Output the [x, y] coordinate of the center of the cell containing the given text.  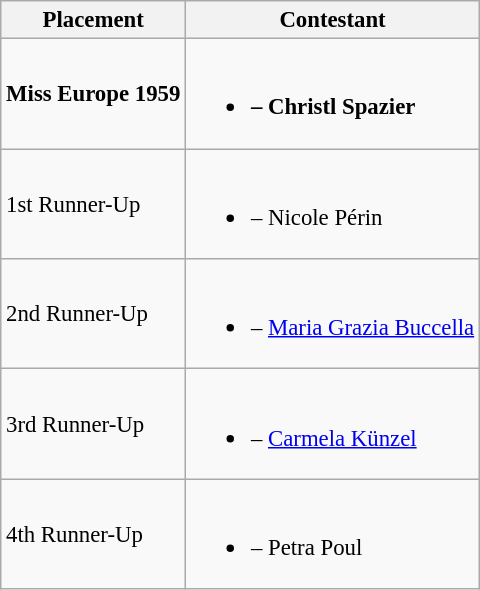
Contestant [333, 20]
– Nicole Périn [333, 204]
– Maria Grazia Buccella [333, 314]
– Petra Poul [333, 534]
2nd Runner-Up [94, 314]
– Christl Spazier [333, 94]
1st Runner-Up [94, 204]
3rd Runner-Up [94, 424]
Miss Europe 1959 [94, 94]
4th Runner-Up [94, 534]
– Carmela Künzel [333, 424]
Placement [94, 20]
